Output the (X, Y) coordinate of the center of the cell containing the given text.  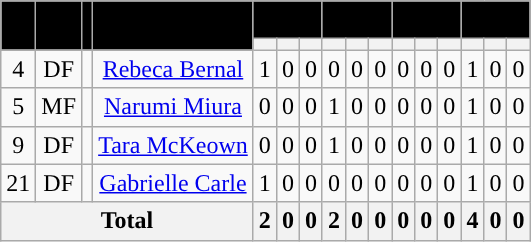
9 (18, 145)
5 (18, 107)
MF (59, 107)
Tara McKeown (174, 145)
Gabrielle Carle (174, 183)
Narumi Miura (174, 107)
21 (18, 183)
Rebeca Bernal (174, 69)
Name (174, 26)
